Detect which cell encompasses the target text, then output its [X, Y] center coordinate. 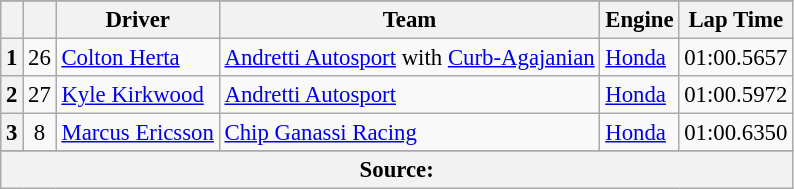
Andretti Autosport with Curb-Agajanian [410, 58]
2 [12, 95]
Source: [397, 170]
8 [40, 133]
Marcus Ericsson [138, 133]
Engine [640, 20]
3 [12, 133]
Colton Herta [138, 58]
01:00.5657 [736, 58]
Team [410, 20]
Andretti Autosport [410, 95]
01:00.5972 [736, 95]
1 [12, 58]
26 [40, 58]
Driver [138, 20]
Lap Time [736, 20]
Chip Ganassi Racing [410, 133]
27 [40, 95]
01:00.6350 [736, 133]
Kyle Kirkwood [138, 95]
